For the text-containing cell, return its midpoint in [X, Y] coordinate format. 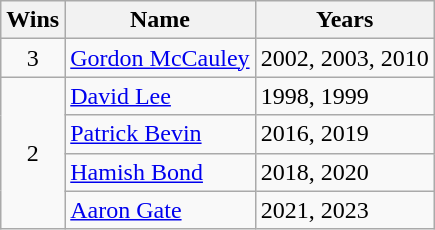
2016, 2019 [344, 134]
Years [344, 20]
Name [160, 20]
David Lee [160, 96]
Aaron Gate [160, 210]
Patrick Bevin [160, 134]
2 [33, 153]
Gordon McCauley [160, 58]
2002, 2003, 2010 [344, 58]
Wins [33, 20]
2021, 2023 [344, 210]
Hamish Bond [160, 172]
1998, 1999 [344, 96]
3 [33, 58]
2018, 2020 [344, 172]
